Return the (x, y) coordinate for the center point of the cell that contains the specified text.  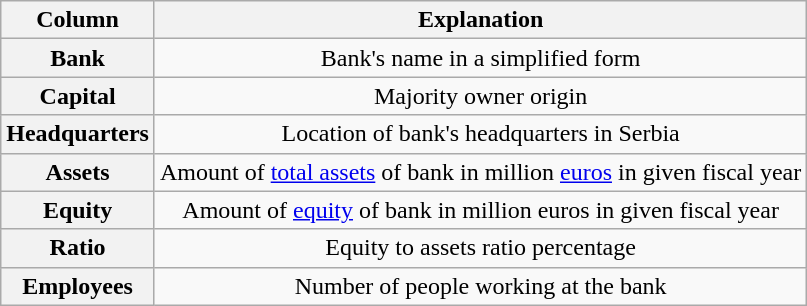
Bank (78, 58)
Column (78, 20)
Explanation (480, 20)
Bank's name in a simplified form (480, 58)
Assets (78, 172)
Ratio (78, 248)
Amount of total assets of bank in million euros in given fiscal year (480, 172)
Majority owner origin (480, 96)
Headquarters (78, 134)
Equity to assets ratio percentage (480, 248)
Location of bank's headquarters in Serbia (480, 134)
Number of people working at the bank (480, 286)
Equity (78, 210)
Employees (78, 286)
Capital (78, 96)
Amount of equity of bank in million euros in given fiscal year (480, 210)
